Pinpoint the cell where the given text exists, returning its [X, Y] midpoint coordinate. 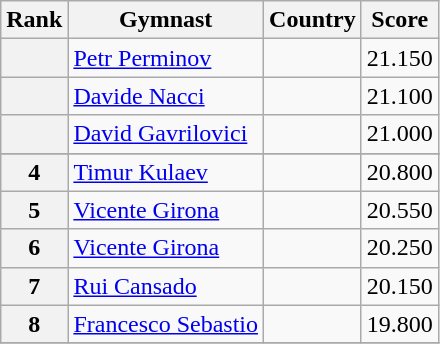
21.000 [400, 134]
20.550 [400, 210]
David Gavrilovici [166, 134]
Rank [34, 20]
Timur Kulaev [166, 172]
8 [34, 324]
20.250 [400, 248]
5 [34, 210]
4 [34, 172]
Score [400, 20]
21.100 [400, 96]
20.800 [400, 172]
Rui Cansado [166, 286]
19.800 [400, 324]
Petr Perminov [166, 58]
Gymnast [166, 20]
6 [34, 248]
Francesco Sebastio [166, 324]
Country [313, 20]
7 [34, 286]
21.150 [400, 58]
Davide Nacci [166, 96]
20.150 [400, 286]
